Output the (X, Y) coordinate of the center of the cell containing the given text.  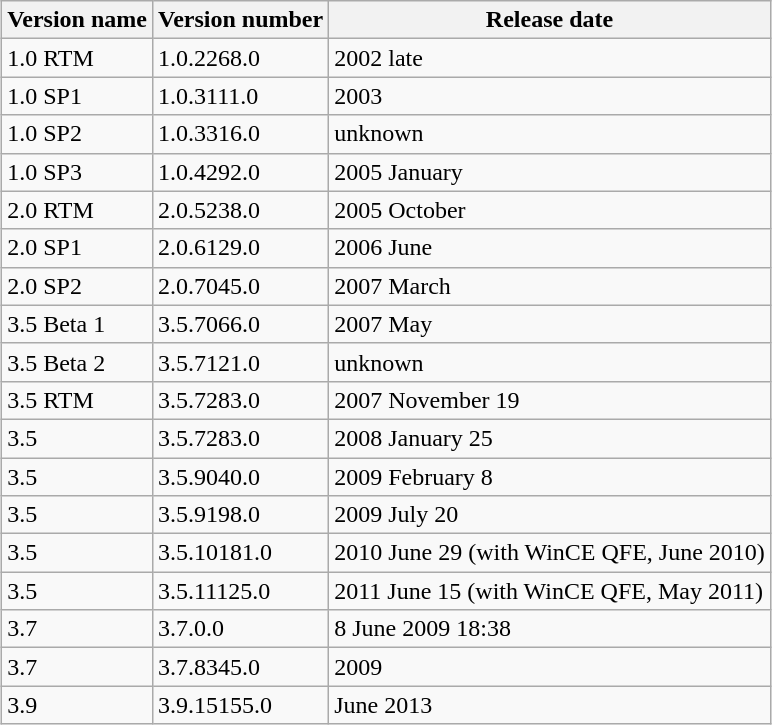
2007 November 19 (550, 400)
2002 late (550, 58)
2.0.5238.0 (240, 210)
1.0.3316.0 (240, 134)
3.5 Beta 2 (78, 362)
2011 June 15 (with WinCE QFE, May 2011) (550, 591)
Release date (550, 20)
2005 October (550, 210)
2006 June (550, 248)
1.0 SP1 (78, 96)
2.0 SP1 (78, 248)
3.5.9198.0 (240, 515)
2003 (550, 96)
1.0.2268.0 (240, 58)
2009 (550, 667)
3.5.7066.0 (240, 324)
1.0 SP3 (78, 172)
3.5 RTM (78, 400)
Version name (78, 20)
3.5 Beta 1 (78, 324)
2.0 RTM (78, 210)
2007 May (550, 324)
2005 January (550, 172)
1.0 SP2 (78, 134)
3.5.11125.0 (240, 591)
3.7.8345.0 (240, 667)
1.0 RTM (78, 58)
3.7.0.0 (240, 629)
3.5.9040.0 (240, 477)
Version number (240, 20)
2009 July 20 (550, 515)
2.0 SP2 (78, 286)
8 June 2009 18:38 (550, 629)
1.0.4292.0 (240, 172)
3.9.15155.0 (240, 705)
June 2013 (550, 705)
2009 February 8 (550, 477)
2007 March (550, 286)
2008 January 25 (550, 438)
1.0.3111.0 (240, 96)
3.5.7121.0 (240, 362)
2.0.6129.0 (240, 248)
3.5.10181.0 (240, 553)
2.0.7045.0 (240, 286)
3.9 (78, 705)
2010 June 29 (with WinCE QFE, June 2010) (550, 553)
